Output the (X, Y) coordinate of the center of the cell containing the given text.  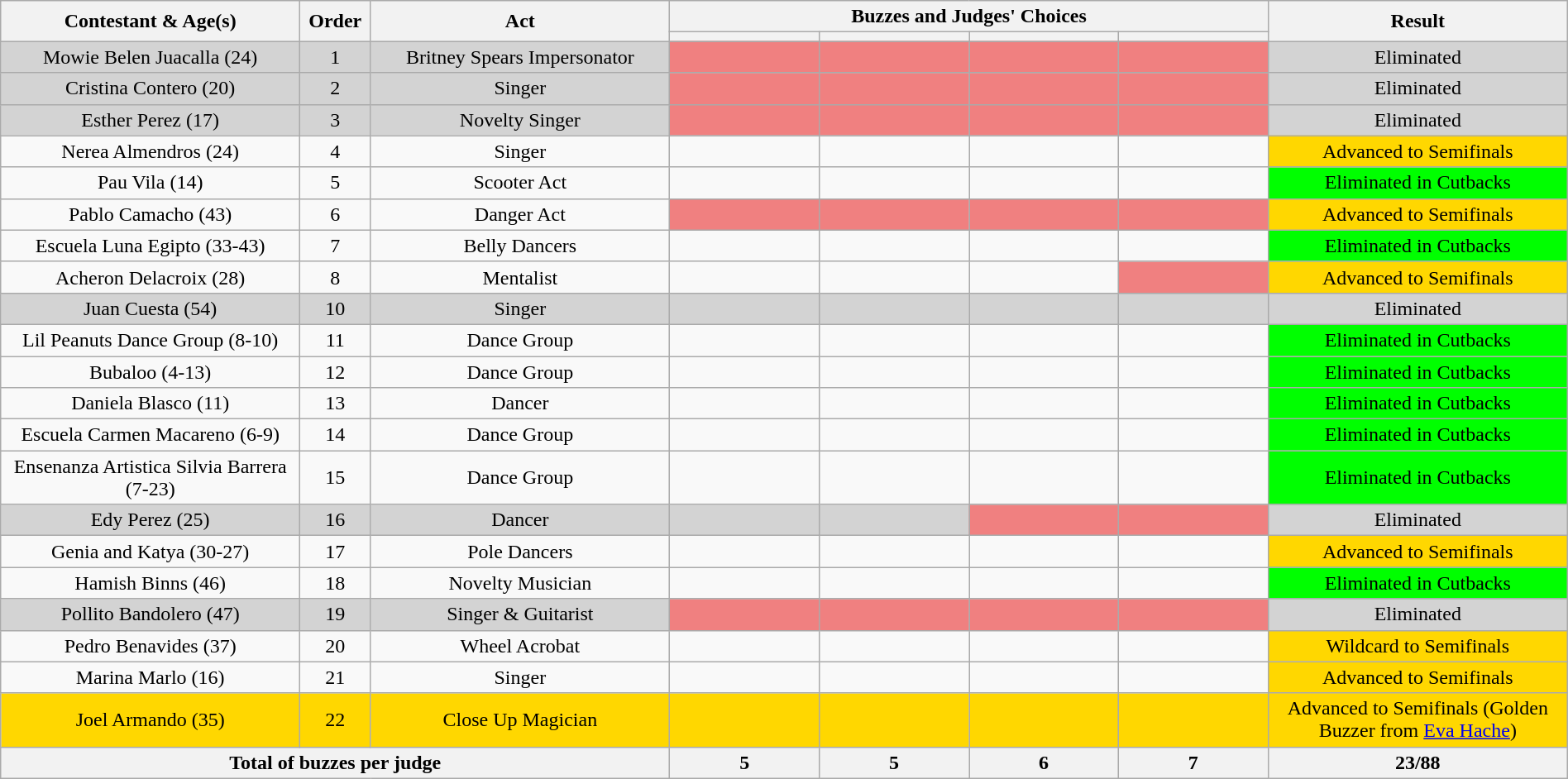
15 (336, 478)
Buzzes and Judges' Choices (969, 17)
23/88 (1417, 762)
Marina Marlo (16) (151, 677)
Novelty Singer (520, 120)
Nerea Almendros (24) (151, 151)
14 (336, 435)
2 (336, 88)
Hamish Binns (46) (151, 583)
Mentalist (520, 277)
16 (336, 520)
Act (520, 22)
Pau Vila (14) (151, 183)
Close Up Magician (520, 719)
Pedro Benavides (37) (151, 646)
Novelty Musician (520, 583)
3 (336, 120)
1 (336, 57)
Joel Armando (35) (151, 719)
Daniela Blasco (11) (151, 404)
20 (336, 646)
Juan Cuesta (54) (151, 308)
Britney Spears Impersonator (520, 57)
11 (336, 340)
Pole Dancers (520, 552)
17 (336, 552)
Singer & Guitarist (520, 614)
Escuela Luna Egipto (33-43) (151, 246)
Cristina Contero (20) (151, 88)
Ensenanza Artistica Silvia Barrera (7-23) (151, 478)
Pollito Bandolero (47) (151, 614)
Result (1417, 22)
Belly Dancers (520, 246)
Total of buzzes per judge (336, 762)
10 (336, 308)
Order (336, 22)
Bubaloo (4-13) (151, 371)
Acheron Delacroix (28) (151, 277)
Danger Act (520, 214)
Scooter Act (520, 183)
22 (336, 719)
19 (336, 614)
Lil Peanuts Dance Group (8-10) (151, 340)
Wheel Acrobat (520, 646)
Advanced to Semifinals (Golden Buzzer from Eva Hache) (1417, 719)
8 (336, 277)
Pablo Camacho (43) (151, 214)
Wildcard to Semifinals (1417, 646)
21 (336, 677)
Esther Perez (17) (151, 120)
Mowie Belen Juacalla (24) (151, 57)
13 (336, 404)
12 (336, 371)
18 (336, 583)
Edy Perez (25) (151, 520)
Genia and Katya (30-27) (151, 552)
4 (336, 151)
Contestant & Age(s) (151, 22)
Escuela Carmen Macareno (6-9) (151, 435)
